Locate the cell with the specified text and output its [x, y] center coordinate. 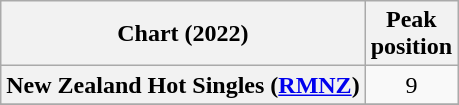
Chart (2022) [183, 34]
New Zealand Hot Singles (RMNZ) [183, 85]
Peakposition [411, 34]
9 [411, 85]
